Return the [X, Y] coordinate for the center point of the cell that contains the specified text.  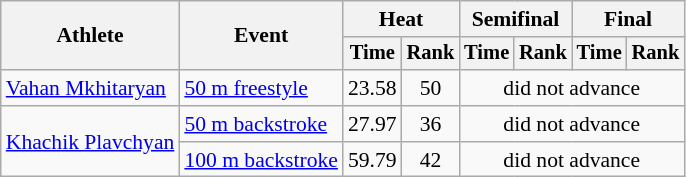
50 [431, 88]
50 m backstroke [261, 124]
27.97 [372, 124]
Semifinal [515, 19]
50 m freestyle [261, 88]
Heat [401, 19]
36 [431, 124]
Final [628, 19]
Athlete [90, 36]
Vahan Mkhitaryan [90, 88]
Event [261, 36]
Khachik Plavchyan [90, 142]
23.58 [372, 88]
